Provide the (x, y) coordinate of the cell's center where the given text is located.  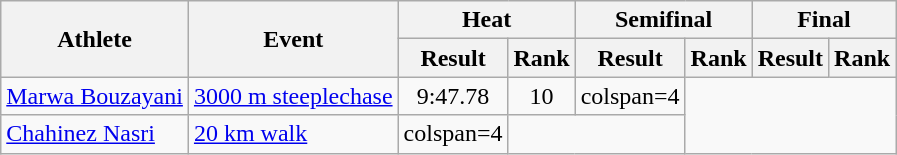
Semifinal (664, 20)
9:47.78 (453, 96)
3000 m steeplechase (293, 96)
Marwa Bouzayani (95, 96)
20 km walk (293, 134)
Heat (486, 20)
Final (824, 20)
10 (542, 96)
Chahinez Nasri (95, 134)
Athlete (95, 39)
Event (293, 39)
